Provide the [X, Y] coordinate of the cell's center where the given text is located.  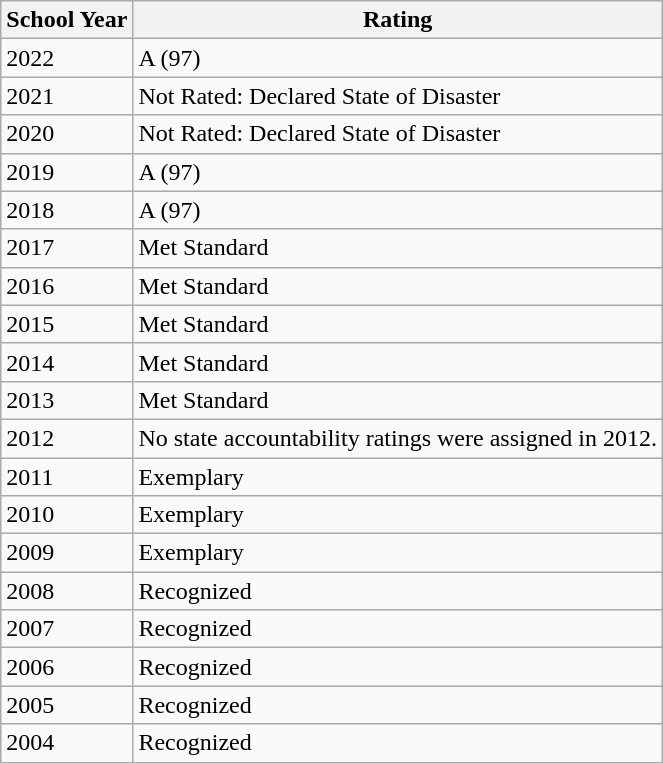
No state accountability ratings were assigned in 2012. [398, 438]
2006 [67, 667]
2022 [67, 58]
2020 [67, 134]
2012 [67, 438]
2010 [67, 515]
2019 [67, 172]
Rating [398, 20]
2017 [67, 248]
School Year [67, 20]
2015 [67, 324]
2008 [67, 591]
2005 [67, 705]
2013 [67, 400]
2004 [67, 743]
2018 [67, 210]
2007 [67, 629]
2014 [67, 362]
2009 [67, 553]
2016 [67, 286]
2011 [67, 477]
2021 [67, 96]
